Extract the [X, Y] coordinate from the center of the cell holding the provided text.  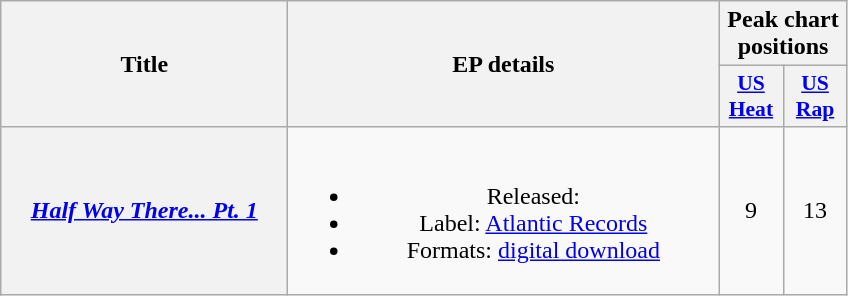
Released: Label: Atlantic RecordsFormats: digital download [504, 210]
EP details [504, 64]
Title [144, 64]
13 [815, 210]
9 [751, 210]
USRap [815, 96]
Half Way There... Pt. 1 [144, 210]
Peak chart positions [783, 34]
US Heat [751, 96]
